Identify which cell holds the provided text, then report its [X, Y] central coordinate. 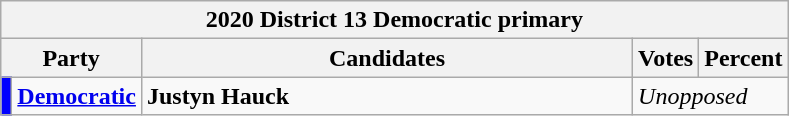
Unopposed [710, 96]
Democratic [77, 96]
Party [72, 58]
2020 District 13 Democratic primary [394, 20]
Votes [666, 58]
Candidates [386, 58]
Percent [744, 58]
Justyn Hauck [386, 96]
